Find where the given text appears and provide that cell's center as (x, y) coordinate. 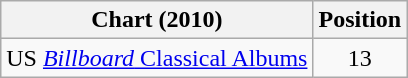
US Billboard Classical Albums (157, 58)
13 (360, 58)
Chart (2010) (157, 20)
Position (360, 20)
